From the cell containing the given text, extract its center point as (x, y) coordinate. 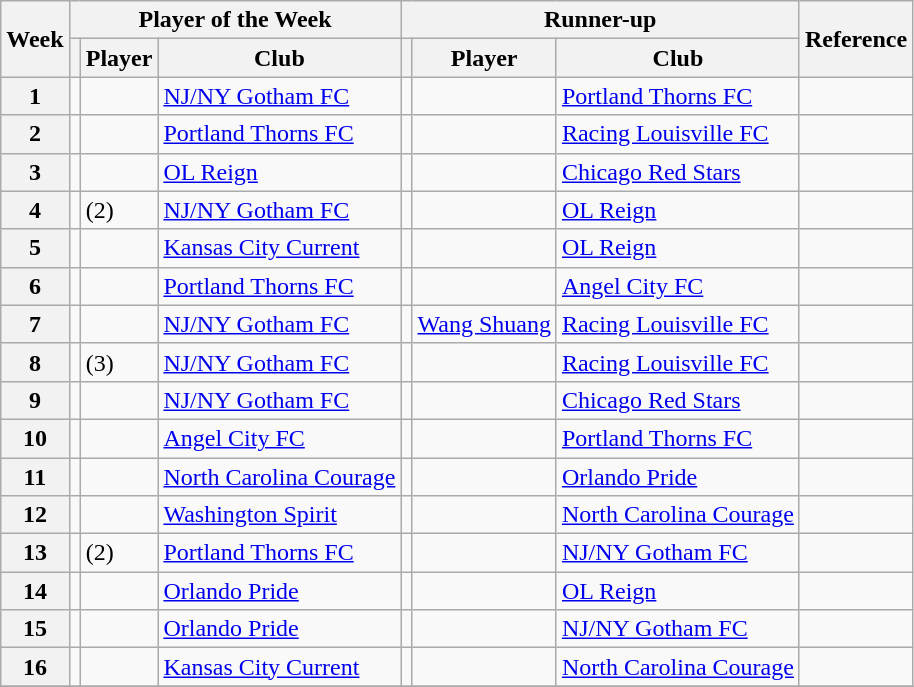
14 (35, 591)
(3) (119, 362)
13 (35, 553)
8 (35, 362)
Week (35, 39)
12 (35, 515)
5 (35, 248)
7 (35, 324)
3 (35, 172)
15 (35, 629)
1 (35, 96)
Runner-up (600, 20)
Wang Shuang (484, 324)
Washington Spirit (280, 515)
Reference (856, 39)
16 (35, 667)
Player of the Week (235, 20)
10 (35, 438)
2 (35, 134)
4 (35, 210)
11 (35, 477)
6 (35, 286)
9 (35, 400)
